Extract the [X, Y] coordinate from the center of the cell holding the provided text.  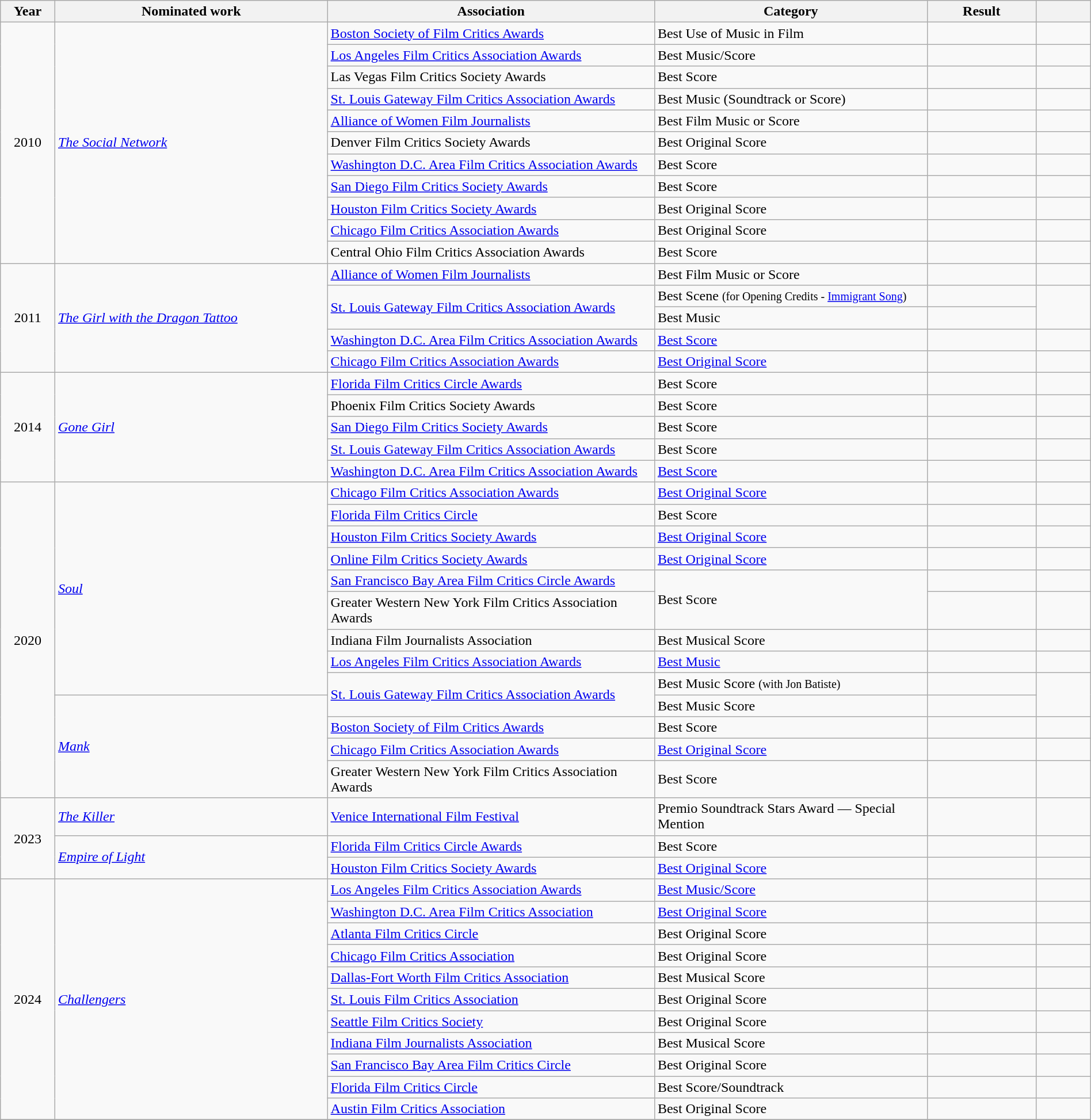
Gone Girl [191, 427]
Premio Soundtrack Stars Award — Special Mention [791, 817]
Challengers [191, 1000]
Empire of Light [191, 857]
Nominated work [191, 12]
The Girl with the Dragon Tattoo [191, 318]
Category [791, 12]
Best Scene (for Opening Credits - Immigrant Song) [791, 296]
2023 [28, 839]
2010 [28, 143]
Best Music (Soundtrack or Score) [791, 99]
Online Film Critics Society Awards [491, 559]
Atlanta Film Critics Circle [491, 934]
The Killer [191, 817]
2011 [28, 318]
Dallas-Fort Worth Film Critics Association [491, 977]
Best Music Score [791, 706]
Austin Film Critics Association [491, 1109]
Best Use of Music in Film [791, 33]
The Social Network [191, 143]
Best Music Score (with Jon Batiste) [791, 684]
Year [28, 12]
Best Score/Soundtrack [791, 1087]
Soul [191, 588]
2024 [28, 1000]
Washington D.C. Area Film Critics Association [491, 912]
Central Ohio Film Critics Association Awards [491, 252]
Mank [191, 747]
Venice International Film Festival [491, 817]
St. Louis Film Critics Association [491, 999]
San Francisco Bay Area Film Critics Circle Awards [491, 580]
Association [491, 12]
Chicago Film Critics Association [491, 955]
Denver Film Critics Society Awards [491, 143]
Result [982, 12]
Las Vegas Film Critics Society Awards [491, 77]
Seattle Film Critics Society [491, 1021]
Phoenix Film Critics Society Awards [491, 406]
2020 [28, 640]
2014 [28, 427]
San Francisco Bay Area Film Critics Circle [491, 1065]
